Capture the cell that displays the provided text and extract its [x, y] central coordinate. 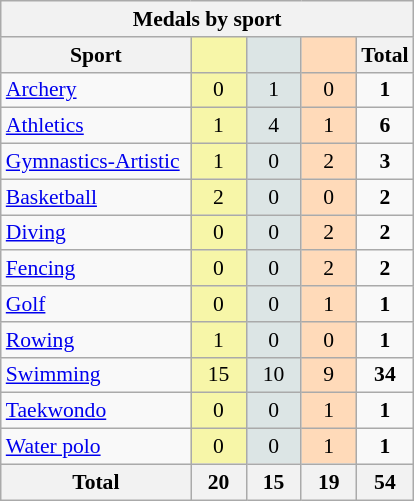
54 [384, 482]
Medals by sport [208, 19]
Sport [96, 55]
Taekwondo [96, 411]
Athletics [96, 126]
Rowing [96, 340]
Water polo [96, 447]
6 [384, 126]
Swimming [96, 375]
3 [384, 162]
19 [328, 482]
Fencing [96, 269]
Basketball [96, 197]
4 [274, 126]
34 [384, 375]
10 [274, 375]
Golf [96, 304]
9 [328, 375]
Archery [96, 90]
Gymnastics-Artistic [96, 162]
Diving [96, 233]
20 [218, 482]
